Identify which cell holds the provided text, then report its (X, Y) central coordinate. 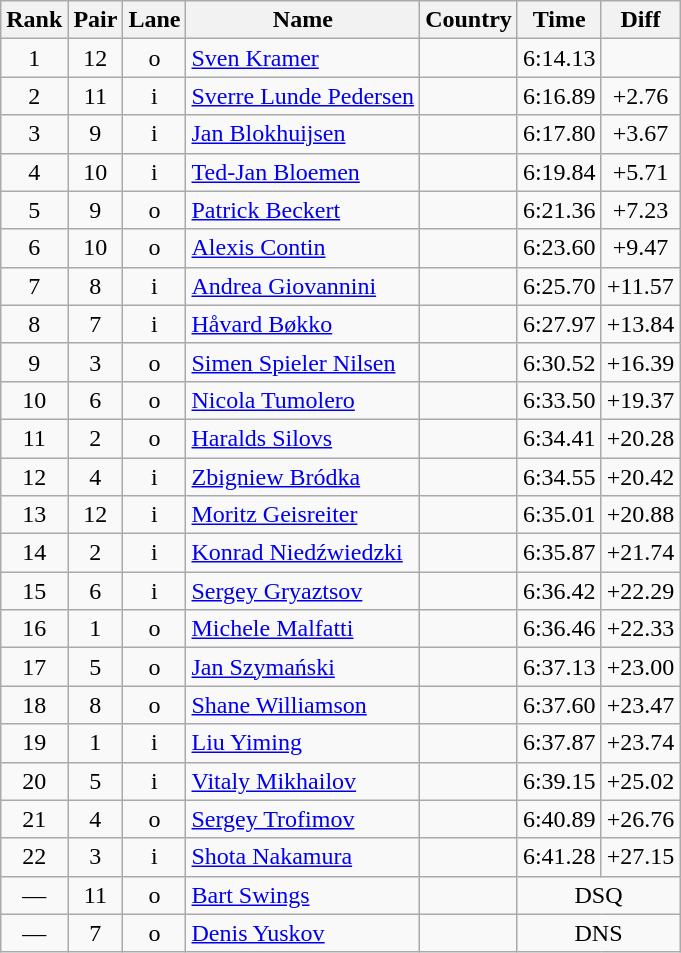
Shota Nakamura (303, 857)
6:39.15 (559, 781)
+22.33 (640, 629)
15 (34, 591)
17 (34, 667)
Patrick Beckert (303, 210)
21 (34, 819)
13 (34, 515)
Shane Williamson (303, 705)
Konrad Niedźwiedzki (303, 553)
+5.71 (640, 172)
Moritz Geisreiter (303, 515)
Denis Yuskov (303, 933)
+9.47 (640, 248)
6:36.42 (559, 591)
+11.57 (640, 286)
6:19.84 (559, 172)
+25.02 (640, 781)
6:34.41 (559, 438)
Håvard Bøkko (303, 324)
6:36.46 (559, 629)
+23.74 (640, 743)
6:37.87 (559, 743)
6:34.55 (559, 477)
Michele Malfatti (303, 629)
Zbigniew Bródka (303, 477)
+27.15 (640, 857)
6:27.97 (559, 324)
+21.74 (640, 553)
Sven Kramer (303, 58)
18 (34, 705)
Ted-Jan Bloemen (303, 172)
16 (34, 629)
+19.37 (640, 400)
DNS (598, 933)
Jan Blokhuijsen (303, 134)
6:16.89 (559, 96)
Sergey Gryaztsov (303, 591)
Vitaly Mikhailov (303, 781)
Bart Swings (303, 895)
Time (559, 20)
+2.76 (640, 96)
6:23.60 (559, 248)
+7.23 (640, 210)
Haralds Silovs (303, 438)
Sergey Trofimov (303, 819)
Pair (96, 20)
Jan Szymański (303, 667)
+26.76 (640, 819)
6:30.52 (559, 362)
22 (34, 857)
6:21.36 (559, 210)
Andrea Giovannini (303, 286)
6:35.01 (559, 515)
+23.47 (640, 705)
DSQ (598, 895)
+20.42 (640, 477)
+16.39 (640, 362)
Nicola Tumolero (303, 400)
Diff (640, 20)
6:37.60 (559, 705)
+20.88 (640, 515)
Lane (154, 20)
6:33.50 (559, 400)
Name (303, 20)
6:37.13 (559, 667)
+20.28 (640, 438)
20 (34, 781)
6:17.80 (559, 134)
+13.84 (640, 324)
Rank (34, 20)
14 (34, 553)
Simen Spieler Nilsen (303, 362)
6:25.70 (559, 286)
6:40.89 (559, 819)
+23.00 (640, 667)
Country (469, 20)
Liu Yiming (303, 743)
+3.67 (640, 134)
+22.29 (640, 591)
6:41.28 (559, 857)
6:35.87 (559, 553)
6:14.13 (559, 58)
19 (34, 743)
Alexis Contin (303, 248)
Sverre Lunde Pedersen (303, 96)
